Identify which cell holds the provided text, then report its (X, Y) central coordinate. 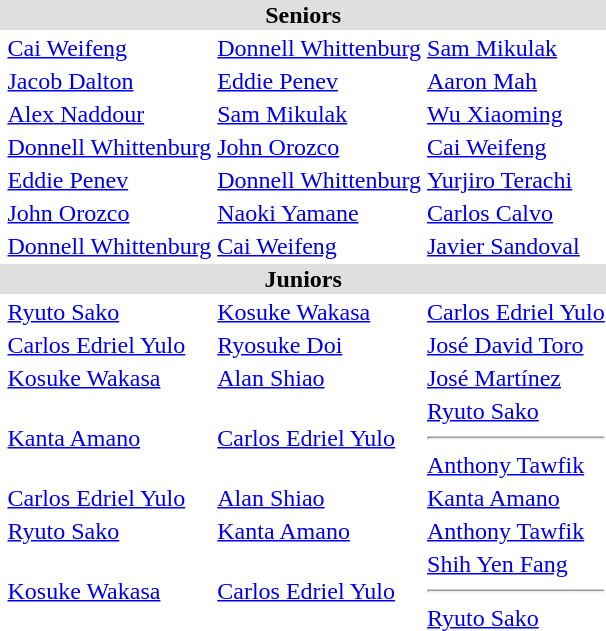
Ryosuke Doi (320, 345)
Jacob Dalton (110, 81)
Alex Naddour (110, 114)
Juniors (303, 279)
Seniors (303, 15)
Naoki Yamane (320, 213)
Sam Mikulak (320, 114)
